Find where the given text appears and provide that cell's center as (x, y) coordinate. 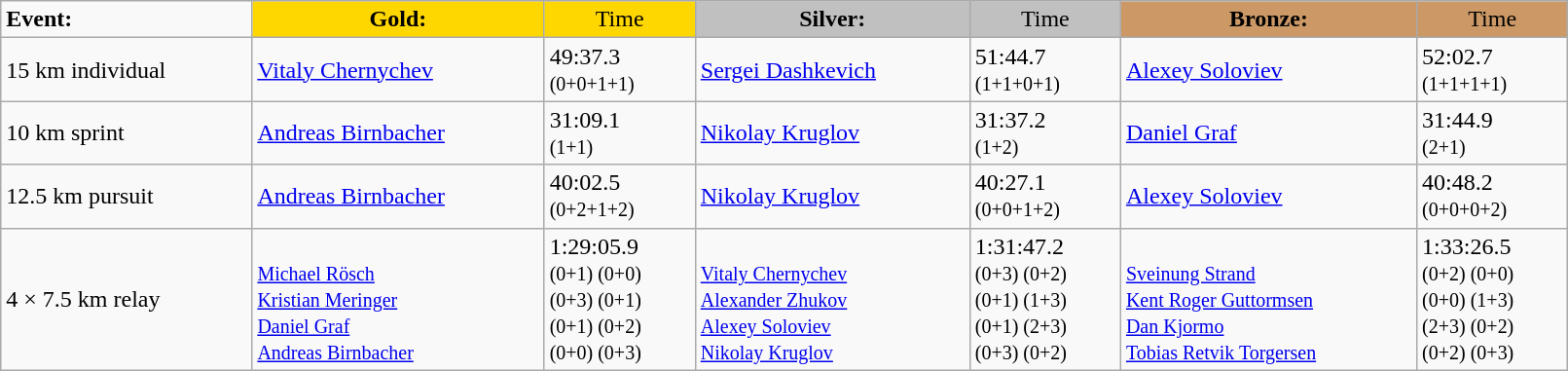
31:37.2(1+2) (1045, 132)
1:29:05.9(0+1) (0+0)(0+3) (0+1)(0+1) (0+2)(0+0) (0+3) (619, 299)
31:09.1(1+1) (619, 132)
49:37.3(0+0+1+1) (619, 70)
31:44.9(2+1) (1493, 132)
1:33:26.5(0+2) (0+0)(0+0) (1+3)(2+3) (0+2)(0+2) (0+3) (1493, 299)
Bronze: (1268, 19)
12.5 km pursuit (127, 197)
Vitaly Chernychev (398, 70)
40:02.5(0+2+1+2) (619, 197)
15 km individual (127, 70)
4 × 7.5 km relay (127, 299)
Sveinung StrandKent Roger GuttormsenDan KjormoTobias Retvik Torgersen (1268, 299)
40:48.2(0+0+0+2) (1493, 197)
Silver: (832, 19)
Daniel Graf (1268, 132)
Sergei Dashkevich (832, 70)
40:27.1(0+0+1+2) (1045, 197)
10 km sprint (127, 132)
1:31:47.2(0+3) (0+2)(0+1) (1+3) (0+1) (2+3)(0+3) (0+2) (1045, 299)
Gold: (398, 19)
51:44.7(1+1+0+1) (1045, 70)
Event: (127, 19)
52:02.7(1+1+1+1) (1493, 70)
Michael RöschKristian MeringerDaniel GrafAndreas Birnbacher (398, 299)
Vitaly Chernychev Alexander ZhukovAlexey SolovievNikolay Kruglov (832, 299)
